Return (x, y) of the center of cell containing provided text 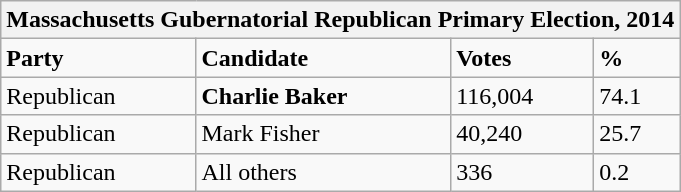
336 (522, 172)
Party (98, 58)
116,004 (522, 96)
Mark Fisher (324, 134)
25.7 (637, 134)
Massachusetts Gubernatorial Republican Primary Election, 2014 (340, 20)
Charlie Baker (324, 96)
% (637, 58)
74.1 (637, 96)
40,240 (522, 134)
0.2 (637, 172)
Votes (522, 58)
Candidate (324, 58)
All others (324, 172)
